Determine the (x, y) coordinate at the center of the cell enclosing the given text.  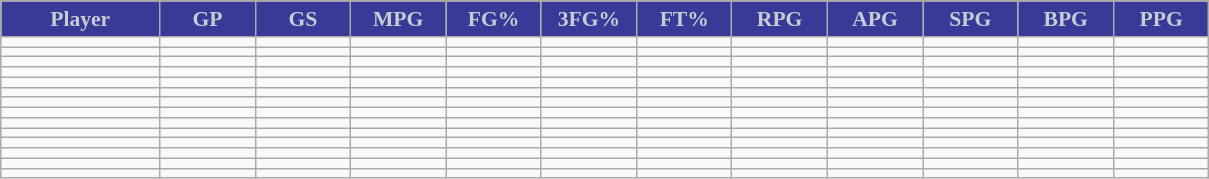
MPG (398, 19)
GS (302, 19)
Player (80, 19)
PPG (1161, 19)
RPG (780, 19)
FT% (684, 19)
APG (874, 19)
3FG% (588, 19)
GP (208, 19)
FG% (494, 19)
BPG (1066, 19)
SPG (970, 19)
